Search for the cell housing the specified text and yield its (x, y) center coordinate. 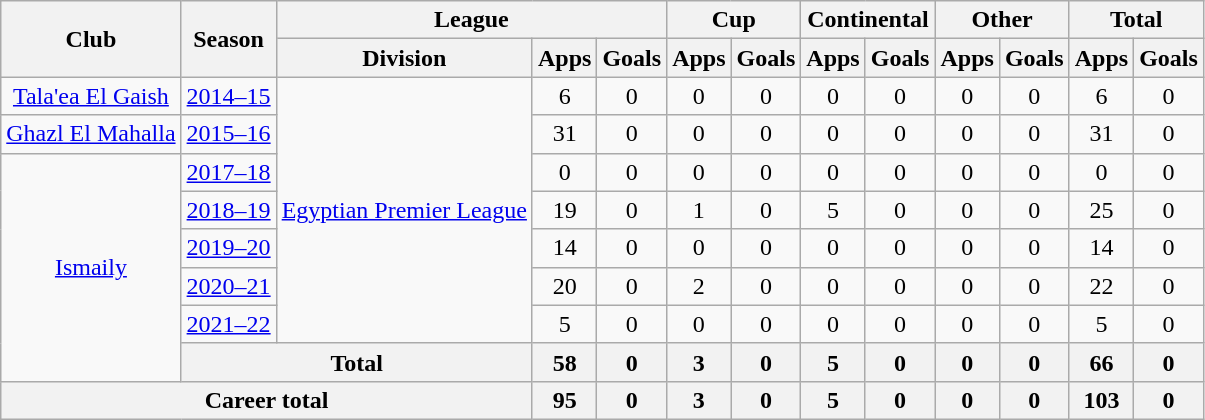
20 (564, 286)
2 (699, 286)
2015–16 (228, 134)
1 (699, 210)
Continental (868, 20)
Division (404, 58)
2020–21 (228, 286)
25 (1101, 210)
19 (564, 210)
2019–20 (228, 248)
103 (1101, 400)
Season (228, 39)
Ismaily (91, 267)
2017–18 (228, 172)
Ghazl El Mahalla (91, 134)
Club (91, 39)
22 (1101, 286)
League (471, 20)
95 (564, 400)
2021–22 (228, 324)
2014–15 (228, 96)
66 (1101, 362)
Other (1002, 20)
Career total (267, 400)
Tala'ea El Gaish (91, 96)
Egyptian Premier League (404, 210)
Cup (734, 20)
58 (564, 362)
2018–19 (228, 210)
